Pinpoint the cell where the given text exists, returning its [x, y] midpoint coordinate. 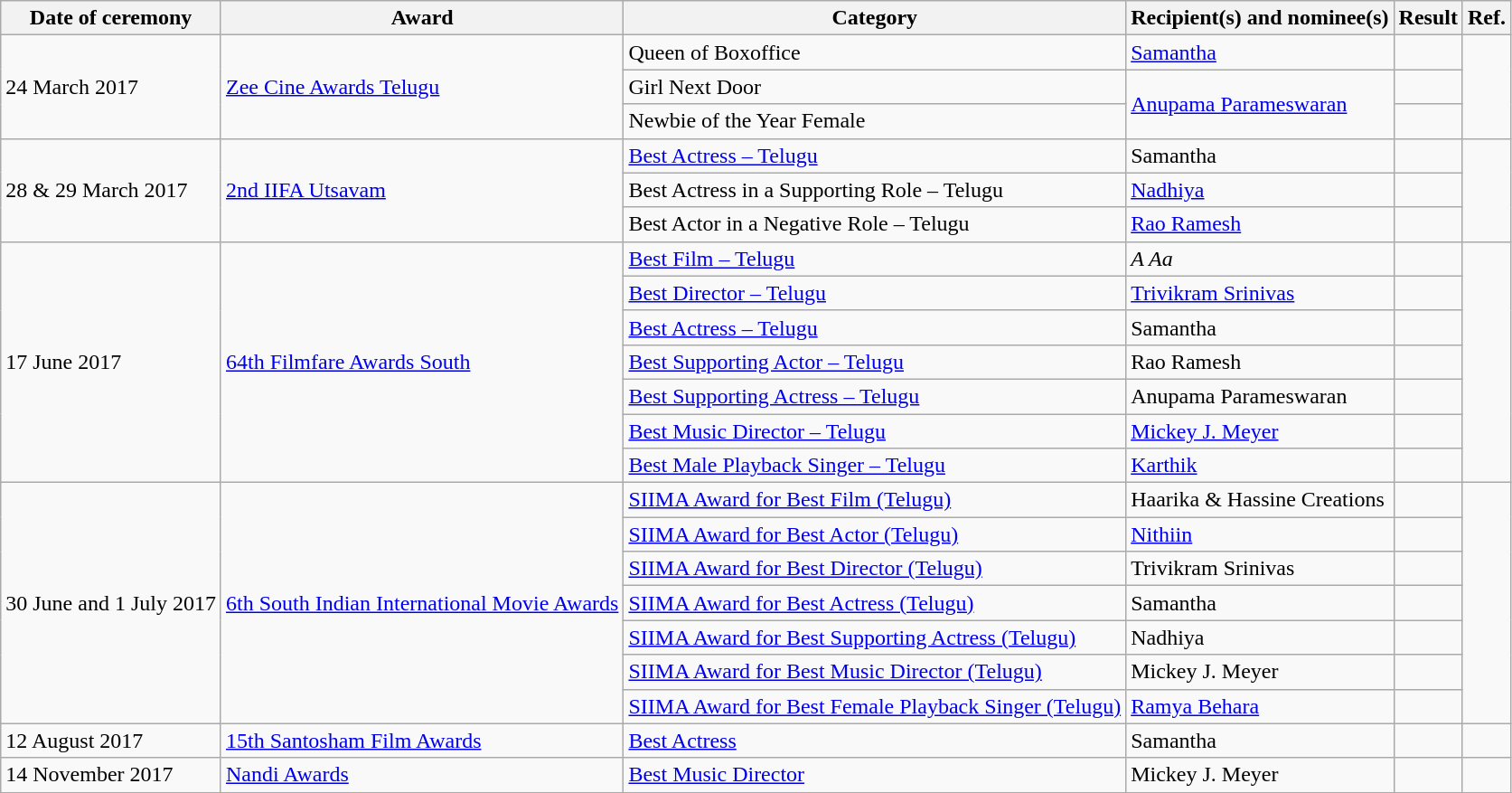
Best Music Director [875, 775]
Haarika & Hassine Creations [1260, 500]
6th South Indian International Movie Awards [421, 603]
SIIMA Award for Best Film (Telugu) [875, 500]
Nandi Awards [421, 775]
SIIMA Award for Best Female Playback Singer (Telugu) [875, 706]
Best Male Playback Singer – Telugu [875, 466]
Result [1428, 18]
SIIMA Award for Best Director (Telugu) [875, 569]
Nithiin [1260, 534]
Category [875, 18]
Date of ceremony [111, 18]
30 June and 1 July 2017 [111, 603]
Ref. [1486, 18]
Zee Cine Awards Telugu [421, 87]
Best Supporting Actress – Telugu [875, 396]
Recipient(s) and nominee(s) [1260, 18]
28 & 29 March 2017 [111, 190]
SIIMA Award for Best Actress (Telugu) [875, 603]
17 June 2017 [111, 362]
Best Director – Telugu [875, 293]
Best Actor in a Negative Role – Telugu [875, 224]
SIIMA Award for Best Supporting Actress (Telugu) [875, 637]
Best Actress [875, 741]
Best Actress in a Supporting Role – Telugu [875, 190]
Queen of Boxoffice [875, 52]
14 November 2017 [111, 775]
Karthik [1260, 466]
A Aa [1260, 259]
SIIMA Award for Best Actor (Telugu) [875, 534]
Best Film – Telugu [875, 259]
64th Filmfare Awards South [421, 362]
Award [421, 18]
Girl Next Door [875, 87]
Newbie of the Year Female [875, 121]
2nd IIFA Utsavam [421, 190]
SIIMA Award for Best Music Director (Telugu) [875, 672]
24 March 2017 [111, 87]
Ramya Behara [1260, 706]
Best Supporting Actor – Telugu [875, 362]
12 August 2017 [111, 741]
Best Music Director – Telugu [875, 431]
15th Santosham Film Awards [421, 741]
